Determine the [x, y] coordinate at the center of the cell enclosing the given text.  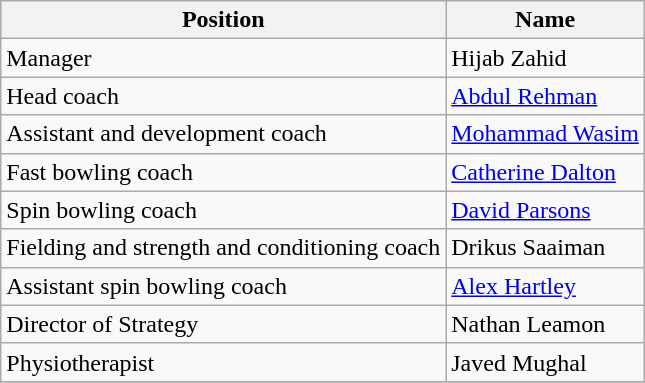
Catherine Dalton [546, 172]
Drikus Saaiman [546, 248]
Head coach [224, 96]
Director of Strategy [224, 324]
Spin bowling coach [224, 210]
Hijab Zahid [546, 58]
Fielding and strength and conditioning coach [224, 248]
Mohammad Wasim [546, 134]
Position [224, 20]
Manager [224, 58]
Name [546, 20]
Abdul Rehman [546, 96]
Physiotherapist [224, 362]
Alex Hartley [546, 286]
Assistant and development coach [224, 134]
Fast bowling coach [224, 172]
Assistant spin bowling coach [224, 286]
David Parsons [546, 210]
Javed Mughal [546, 362]
Nathan Leamon [546, 324]
